Search for the cell housing the specified text and yield its [X, Y] center coordinate. 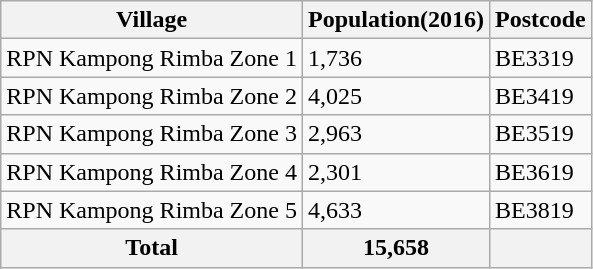
4,025 [396, 96]
RPN Kampong Rimba Zone 2 [152, 96]
RPN Kampong Rimba Zone 5 [152, 210]
BE3519 [541, 134]
2,301 [396, 172]
BE3619 [541, 172]
2,963 [396, 134]
Village [152, 20]
1,736 [396, 58]
Population(2016) [396, 20]
BE3419 [541, 96]
4,633 [396, 210]
Postcode [541, 20]
BE3819 [541, 210]
15,658 [396, 248]
RPN Kampong Rimba Zone 3 [152, 134]
Total [152, 248]
BE3319 [541, 58]
RPN Kampong Rimba Zone 4 [152, 172]
RPN Kampong Rimba Zone 1 [152, 58]
